Return the [x, y] coordinate for the center point of the cell that contains the specified text.  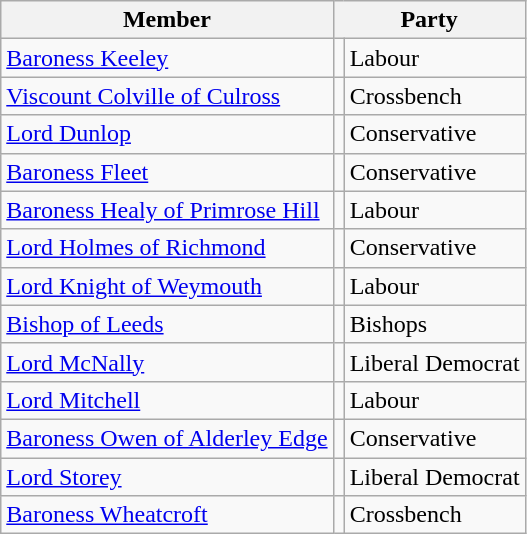
Baroness Owen of Alderley Edge [167, 438]
Baroness Wheatcroft [167, 515]
Party [429, 20]
Lord McNally [167, 362]
Baroness Healy of Primrose Hill [167, 210]
Viscount Colville of Culross [167, 96]
Lord Holmes of Richmond [167, 248]
Lord Storey [167, 477]
Lord Dunlop [167, 134]
Member [167, 20]
Baroness Keeley [167, 58]
Bishop of Leeds [167, 324]
Bishops [434, 324]
Lord Knight of Weymouth [167, 286]
Baroness Fleet [167, 172]
Lord Mitchell [167, 400]
